Find where the given text appears and provide that cell's center as [x, y] coordinate. 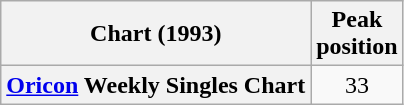
Oricon Weekly Singles Chart [156, 85]
33 [357, 85]
Peakposition [357, 34]
Chart (1993) [156, 34]
